Capture the cell that displays the provided text and extract its (X, Y) central coordinate. 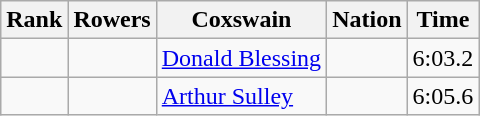
Rank (34, 20)
Arthur Sulley (241, 96)
Nation (367, 20)
6:05.6 (443, 96)
Time (443, 20)
Rowers (112, 20)
6:03.2 (443, 58)
Donald Blessing (241, 58)
Coxswain (241, 20)
